Extract the (X, Y) coordinate from the center of the cell holding the provided text.  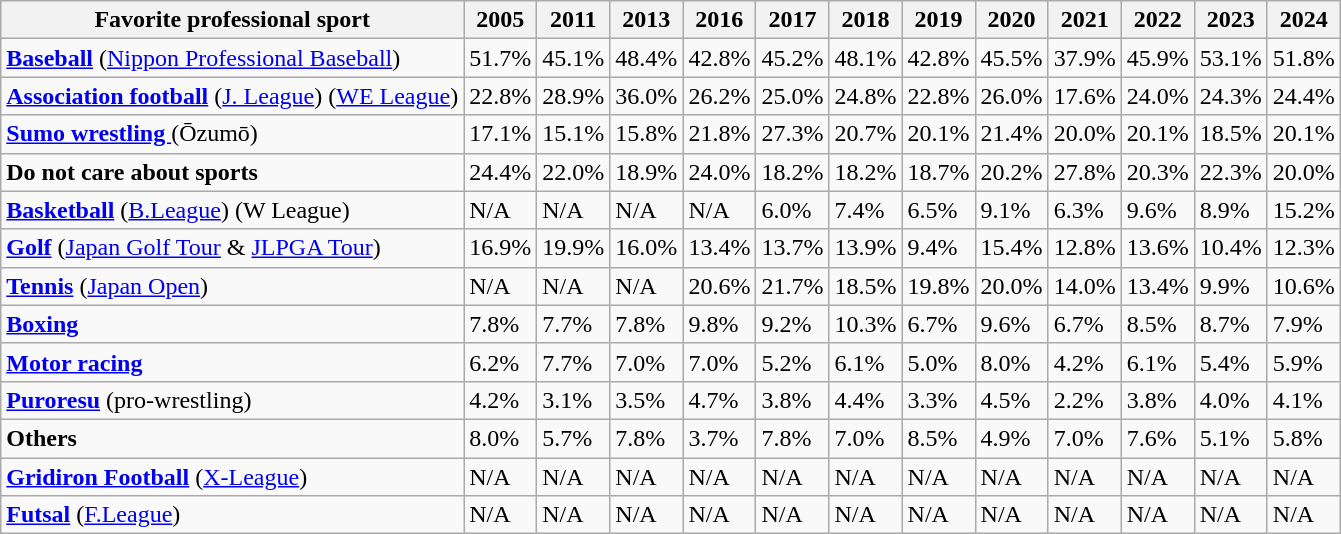
5.9% (1304, 362)
4.5% (1012, 400)
51.8% (1304, 58)
3.3% (938, 400)
9.1% (1012, 210)
24.3% (1230, 96)
19.9% (574, 248)
2013 (646, 20)
21.8% (720, 134)
45.9% (1158, 58)
26.0% (1012, 96)
6.2% (500, 362)
26.2% (720, 96)
Gridiron Football (X-League) (232, 477)
13.6% (1158, 248)
5.7% (574, 438)
2016 (720, 20)
3.1% (574, 400)
10.3% (866, 324)
Association football (J. League) (WE League) (232, 96)
2005 (500, 20)
Do not care about sports (232, 172)
Puroresu (pro-wrestling) (232, 400)
Basketball (B.League) (W League) (232, 210)
4.4% (866, 400)
18.9% (646, 172)
36.0% (646, 96)
45.2% (792, 58)
25.0% (792, 96)
5.1% (1230, 438)
13.9% (866, 248)
2018 (866, 20)
15.8% (646, 134)
9.4% (938, 248)
5.8% (1304, 438)
15.4% (1012, 248)
9.8% (720, 324)
Motor racing (232, 362)
4.1% (1304, 400)
51.7% (500, 58)
9.9% (1230, 286)
17.1% (500, 134)
21.7% (792, 286)
5.0% (938, 362)
6.0% (792, 210)
20.3% (1158, 172)
Baseball (Nippon Professional Baseball) (232, 58)
48.1% (866, 58)
48.4% (646, 58)
15.2% (1304, 210)
28.9% (574, 96)
2022 (1158, 20)
17.6% (1084, 96)
2021 (1084, 20)
27.8% (1084, 172)
8.7% (1230, 324)
7.9% (1304, 324)
2017 (792, 20)
18.7% (938, 172)
7.6% (1158, 438)
16.9% (500, 248)
27.3% (792, 134)
37.9% (1084, 58)
12.8% (1084, 248)
12.3% (1304, 248)
Sumo wrestling (Ōzumō) (232, 134)
2019 (938, 20)
Boxing (232, 324)
Favorite professional sport (232, 20)
Golf (Japan Golf Tour & JLPGA Tour) (232, 248)
22.0% (574, 172)
22.3% (1230, 172)
10.6% (1304, 286)
6.3% (1084, 210)
4.0% (1230, 400)
2020 (1012, 20)
Others (232, 438)
2011 (574, 20)
20.2% (1012, 172)
14.0% (1084, 286)
53.1% (1230, 58)
7.4% (866, 210)
3.5% (646, 400)
2.2% (1084, 400)
8.9% (1230, 210)
21.4% (1012, 134)
20.7% (866, 134)
15.1% (574, 134)
2023 (1230, 20)
2024 (1304, 20)
3.7% (720, 438)
Futsal (F.League) (232, 515)
45.5% (1012, 58)
5.2% (792, 362)
6.5% (938, 210)
10.4% (1230, 248)
19.8% (938, 286)
13.7% (792, 248)
45.1% (574, 58)
4.7% (720, 400)
Tennis (Japan Open) (232, 286)
20.6% (720, 286)
24.8% (866, 96)
9.2% (792, 324)
4.9% (1012, 438)
5.4% (1230, 362)
16.0% (646, 248)
